Capture the cell that displays the provided text and extract its (x, y) central coordinate. 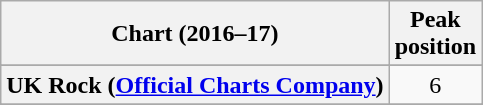
Peak position (435, 34)
Chart (2016–17) (195, 34)
6 (435, 85)
UK Rock (Official Charts Company) (195, 85)
